For the text-containing cell, return its midpoint in [x, y] coordinate format. 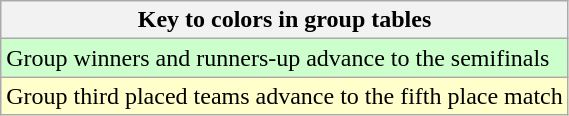
Group winners and runners-up advance to the semifinals [285, 58]
Group third placed teams advance to the fifth place match [285, 96]
Key to colors in group tables [285, 20]
